From the cell containing the given text, extract its center point as [X, Y] coordinate. 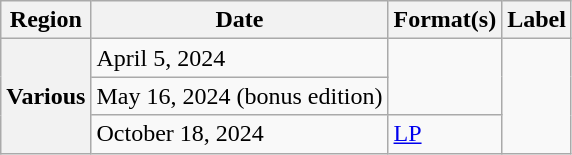
Region [46, 20]
LP [445, 134]
Date [240, 20]
October 18, 2024 [240, 134]
Label [537, 20]
Various [46, 96]
May 16, 2024 (bonus edition) [240, 96]
April 5, 2024 [240, 58]
Format(s) [445, 20]
